Find where the given text appears and provide that cell's center as [X, Y] coordinate. 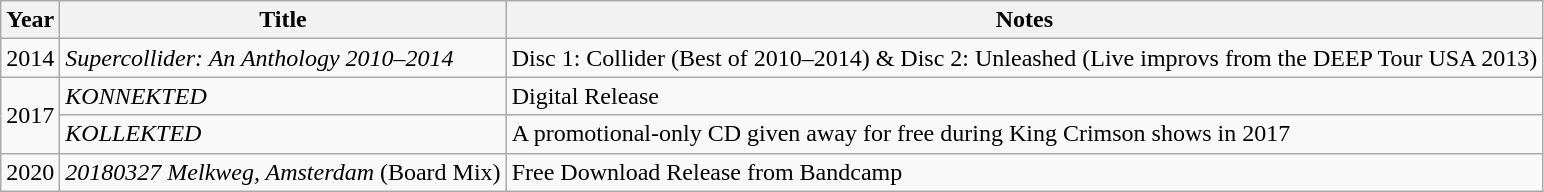
KONNEKTED [283, 96]
2017 [30, 115]
Year [30, 20]
Free Download Release from Bandcamp [1024, 172]
A promotional-only CD given away for free during King Crimson shows in 2017 [1024, 134]
Digital Release [1024, 96]
20180327 Melkweg, Amsterdam (Board Mix) [283, 172]
2014 [30, 58]
Title [283, 20]
2020 [30, 172]
KOLLEKTED [283, 134]
Notes [1024, 20]
Supercollider: An Anthology 2010–2014 [283, 58]
Disc 1: Collider (Best of 2010–2014) & Disc 2: Unleashed (Live improvs from the DEEP Tour USA 2013) [1024, 58]
